Find where the given text appears and provide that cell's center as [X, Y] coordinate. 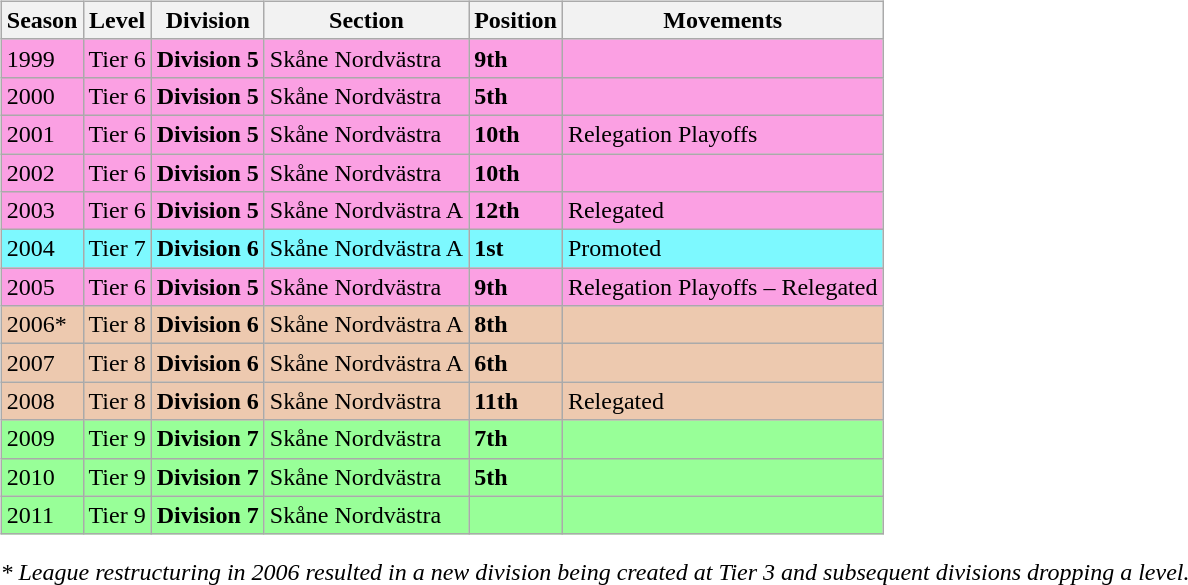
2003 [42, 211]
Season [42, 20]
2009 [42, 439]
Relegation Playoffs – Relegated [722, 287]
2001 [42, 134]
Division [208, 20]
2008 [42, 401]
2010 [42, 477]
1st [516, 249]
2011 [42, 515]
2004 [42, 249]
Position [516, 20]
7th [516, 439]
Level [117, 20]
2007 [42, 363]
2000 [42, 96]
Promoted [722, 249]
2002 [42, 173]
6th [516, 363]
Movements [722, 20]
1999 [42, 58]
Section [366, 20]
Tier 7 [117, 249]
Relegation Playoffs [722, 134]
12th [516, 211]
2005 [42, 287]
8th [516, 325]
11th [516, 401]
2006* [42, 325]
